Find where the given text appears and provide that cell's center as (X, Y) coordinate. 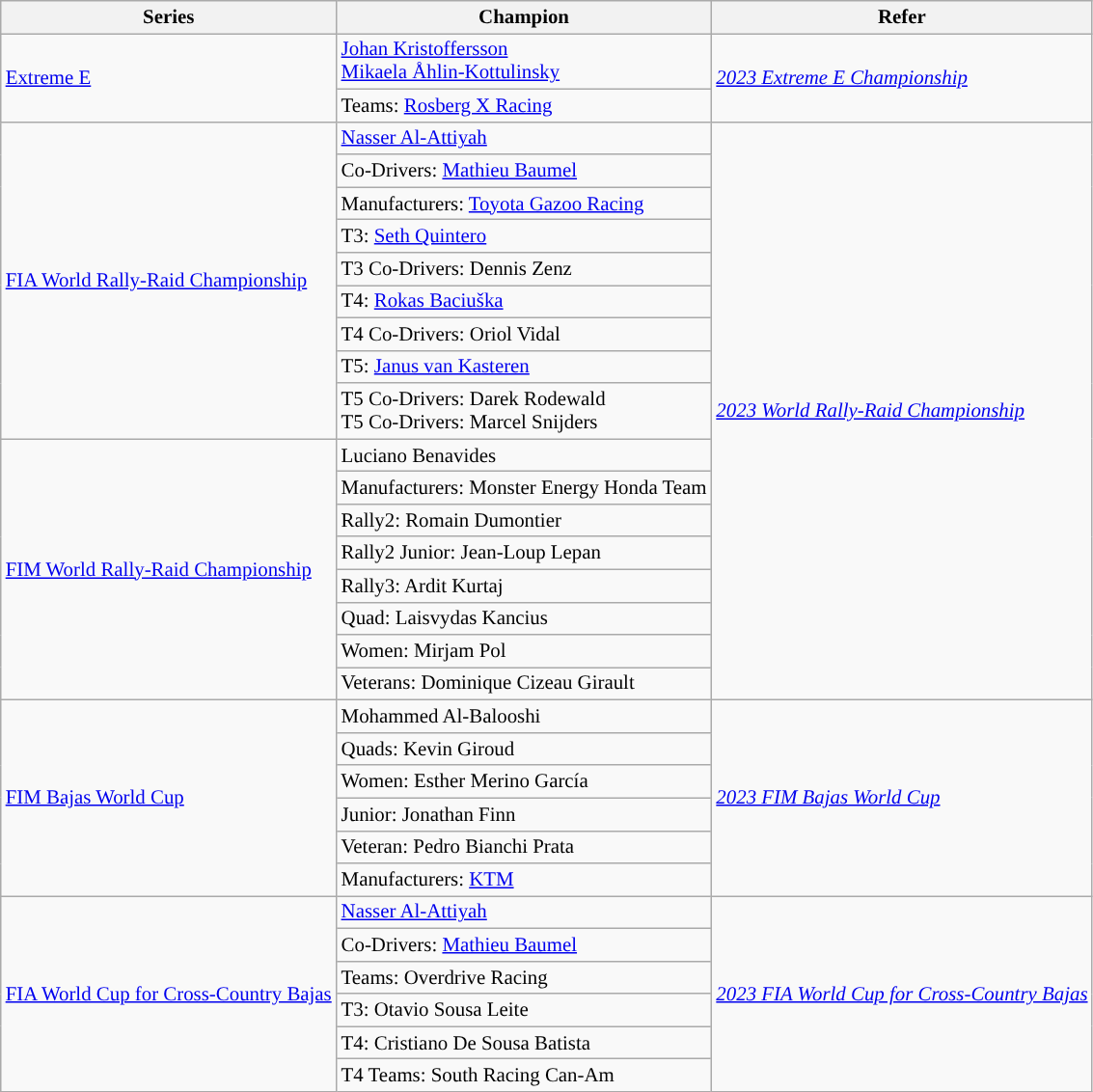
Quad: Laisvydas Kancius (525, 618)
T5: Janus van Kasteren (525, 367)
Luciano Benavides (525, 455)
Manufacturers: Toyota Gazoo Racing (525, 204)
T4 Co-Drivers: Oriol Vidal (525, 334)
Junior: Jonathan Finn (525, 814)
Rally2 Junior: Jean-Loup Lepan (525, 553)
Manufacturers: Monster Energy Honda Team (525, 488)
Quads: Kevin Giroud (525, 749)
T5 Co-Drivers: Darek RodewaldT5 Co-Drivers: Marcel Snijders (525, 411)
Rally2: Romain Dumontier (525, 520)
Extreme E (169, 77)
T4: Rokas Baciuška (525, 301)
Johan Kristoffersson Mikaela Åhlin-Kottulinsky (525, 61)
Refer (901, 17)
2023 FIA World Cup for Cross-Country Bajas (901, 994)
FIA World Rally-Raid Championship (169, 280)
2023 Extreme E Championship (901, 77)
T3 Co-Drivers: Dennis Zenz (525, 269)
Rally3: Ardit Kurtaj (525, 586)
Veterans: Dominique Cizeau Girault (525, 684)
Women: Mirjam Pol (525, 651)
T4 Teams: South Racing Can-Am (525, 1076)
Manufacturers: KTM (525, 880)
T3: Seth Quintero (525, 236)
Series (169, 17)
Champion (525, 17)
Teams: Overdrive Racing (525, 977)
FIA World Cup for Cross-Country Bajas (169, 994)
2023 World Rally-Raid Championship (901, 411)
FIM Bajas World Cup (169, 799)
Teams: Rosberg X Racing (525, 105)
Women: Esther Merino García (525, 781)
T4: Cristiano De Sousa Batista (525, 1043)
Veteran: Pedro Bianchi Prata (525, 847)
Mohammed Al-Balooshi (525, 717)
T3: Otavio Sousa Leite (525, 1010)
2023 FIM Bajas World Cup (901, 799)
FIM World Rally-Raid Championship (169, 569)
